Determine the (x, y) coordinate at the center of the cell enclosing the given text.  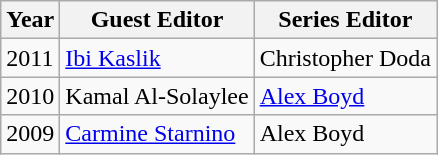
Year (30, 20)
Carmine Starnino (157, 134)
2010 (30, 96)
2011 (30, 58)
Guest Editor (157, 20)
Kamal Al-Solaylee (157, 96)
Series Editor (345, 20)
2009 (30, 134)
Ibi Kaslik (157, 58)
Christopher Doda (345, 58)
